Search for the cell housing the specified text and yield its (X, Y) center coordinate. 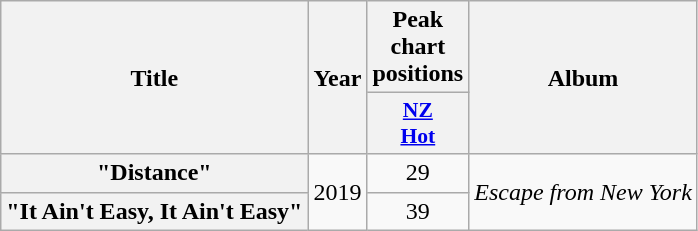
Peak chart positions (418, 47)
29 (418, 173)
2019 (338, 192)
"It Ain't Easy, It Ain't Easy" (154, 211)
Escape from New York (584, 192)
Year (338, 78)
"Distance" (154, 173)
Album (584, 78)
NZHot (418, 124)
39 (418, 211)
Title (154, 78)
